Find where the given text appears and provide that cell's center as (x, y) coordinate. 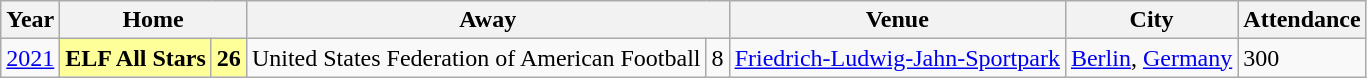
8 (718, 58)
Attendance (1302, 20)
26 (228, 58)
2021 (30, 58)
Venue (897, 20)
300 (1302, 58)
Friedrich-Ludwig-Jahn-Sportpark (897, 58)
Away (488, 20)
Home (154, 20)
Year (30, 20)
ELF All Stars (136, 58)
City (1151, 20)
Berlin, Germany (1151, 58)
United States Federation of American Football (476, 58)
